Locate the cell with the specified text and output its [x, y] center coordinate. 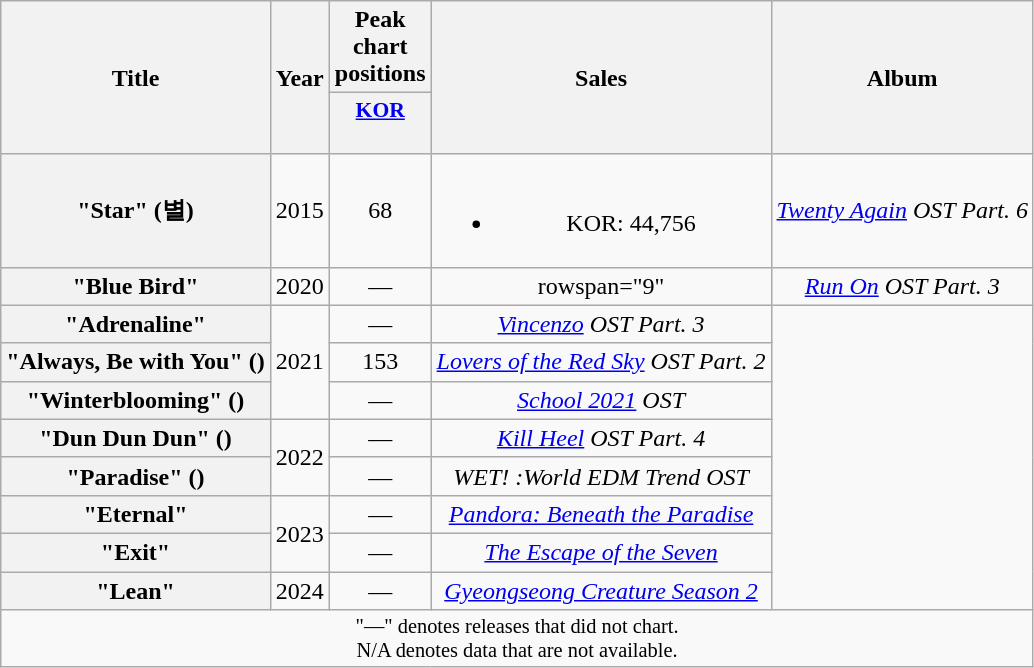
"Always, Be with You" () [136, 362]
School 2021 OST [601, 400]
The Escape of the Seven [601, 552]
2024 [300, 591]
rowspan="9" [601, 286]
"Lean" [136, 591]
"Star" (별) [136, 210]
"Eternal" [136, 514]
WET! :World EDM Trend OST [601, 476]
153 [380, 362]
Vincenzo OST Part. 3 [601, 324]
2015 [300, 210]
2021 [300, 362]
Album [902, 78]
"Exit" [136, 552]
Gyeongseong Creature Season 2 [601, 591]
KOR: 44,756 [601, 210]
"Adrenaline" [136, 324]
2022 [300, 457]
Title [136, 78]
"Blue Bird" [136, 286]
Lovers of the Red Sky OST Part. 2 [601, 362]
"Dun Dun Dun" () [136, 438]
Run On OST Part. 3 [902, 286]
2023 [300, 533]
Pandora: Beneath the Paradise [601, 514]
"—" denotes releases that did not chart.N/A denotes data that are not available. [518, 639]
"Winterblooming" () [136, 400]
KOR [380, 124]
Peak chartpositions [380, 47]
68 [380, 210]
Sales [601, 78]
2020 [300, 286]
Twenty Again OST Part. 6 [902, 210]
"Paradise" () [136, 476]
Kill Heel OST Part. 4 [601, 438]
Year [300, 78]
